Output the (x, y) coordinate of the center of the cell containing the given text.  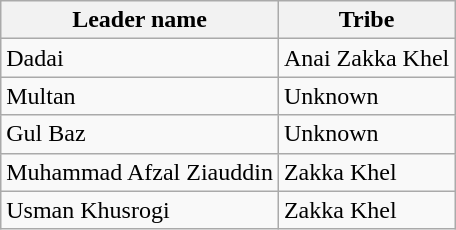
Muhammad Afzal Ziauddin (140, 172)
Usman Khusrogi (140, 210)
Gul Baz (140, 134)
Tribe (366, 20)
Dadai (140, 58)
Anai Zakka Khel (366, 58)
Leader name (140, 20)
Multan (140, 96)
